For the text-containing cell, return its midpoint in [X, Y] coordinate format. 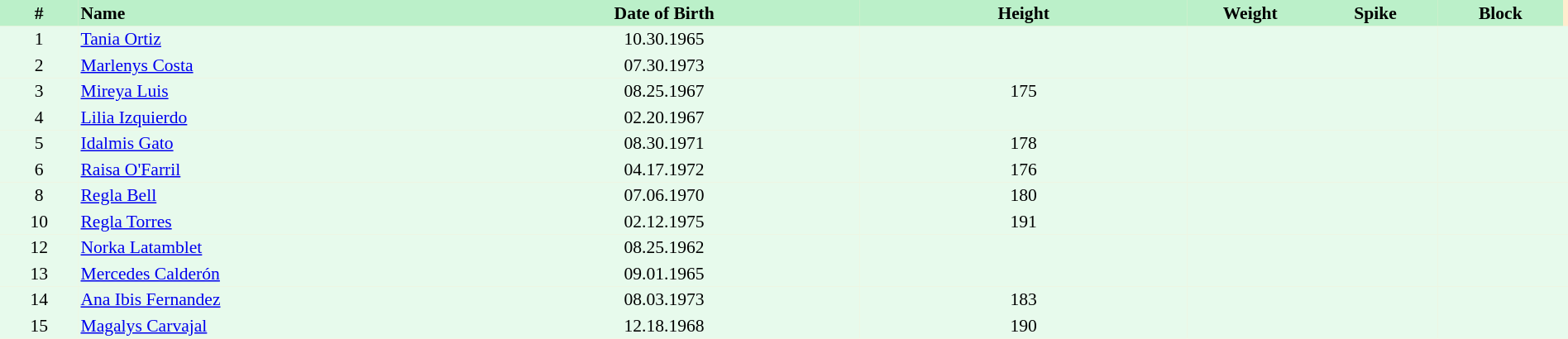
Tania Ortiz [273, 40]
12.18.1968 [664, 326]
07.30.1973 [664, 65]
Block [1500, 13]
08.25.1967 [664, 91]
Mireya Luis [273, 91]
10.30.1965 [664, 40]
Regla Torres [273, 222]
Spike [1374, 13]
08.03.1973 [664, 299]
# [39, 13]
Date of Birth [664, 13]
Mercedes Calderón [273, 274]
Magalys Carvajal [273, 326]
Height [1024, 13]
Raisa O'Farril [273, 169]
02.12.1975 [664, 222]
2 [39, 65]
08.30.1971 [664, 144]
10 [39, 222]
Name [273, 13]
4 [39, 117]
6 [39, 169]
12 [39, 248]
178 [1024, 144]
180 [1024, 195]
07.06.1970 [664, 195]
Marlenys Costa [273, 65]
190 [1024, 326]
5 [39, 144]
15 [39, 326]
Weight [1250, 13]
Idalmis Gato [273, 144]
176 [1024, 169]
191 [1024, 222]
8 [39, 195]
Norka Latamblet [273, 248]
Ana Ibis Fernandez [273, 299]
14 [39, 299]
1 [39, 40]
Lilia Izquierdo [273, 117]
3 [39, 91]
04.17.1972 [664, 169]
183 [1024, 299]
175 [1024, 91]
02.20.1967 [664, 117]
08.25.1962 [664, 248]
09.01.1965 [664, 274]
13 [39, 274]
Regla Bell [273, 195]
